Locate the cell with the specified text and output its [x, y] center coordinate. 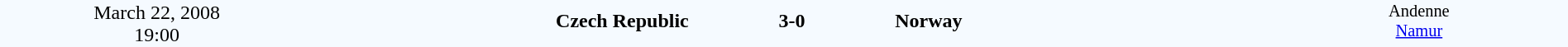
Norway [1082, 21]
March 22, 200819:00 [157, 23]
AndenneNamur [1419, 23]
3-0 [791, 21]
Czech Republic [501, 21]
